Return [X, Y] of the center of cell containing provided text 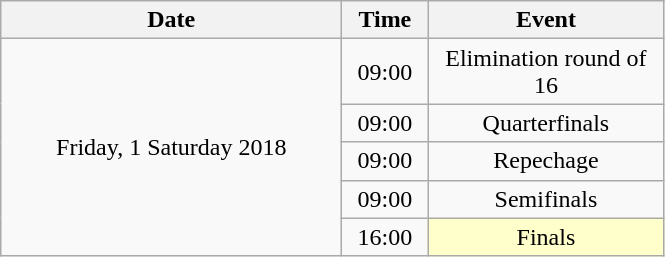
16:00 [385, 237]
Date [172, 20]
Friday, 1 Saturday 2018 [172, 148]
Elimination round of 16 [546, 72]
Semifinals [546, 199]
Quarterfinals [546, 123]
Event [546, 20]
Finals [546, 237]
Repechage [546, 161]
Time [385, 20]
